Extract the (X, Y) coordinate from the center of the cell holding the provided text.  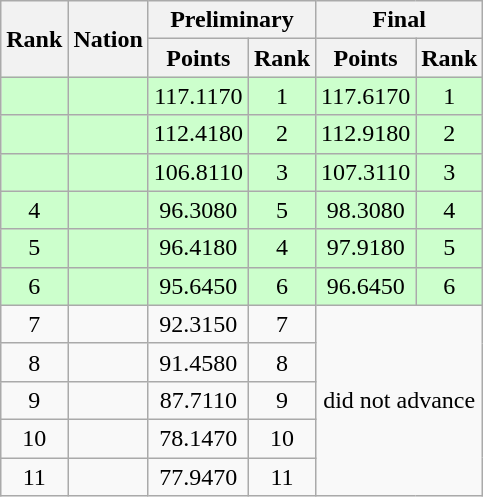
97.9180 (366, 248)
117.1170 (198, 96)
96.6450 (366, 286)
91.4580 (198, 362)
78.1470 (198, 438)
95.6450 (198, 286)
Preliminary (232, 20)
Nation (108, 39)
107.3110 (366, 172)
92.3150 (198, 324)
96.4180 (198, 248)
96.3080 (198, 210)
112.9180 (366, 134)
106.8110 (198, 172)
98.3080 (366, 210)
117.6170 (366, 96)
Final (400, 20)
77.9470 (198, 477)
did not advance (400, 400)
112.4180 (198, 134)
87.7110 (198, 400)
